Capture the cell that displays the provided text and extract its (X, Y) central coordinate. 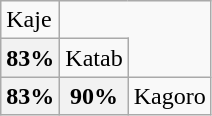
Katab (94, 58)
Kaje (30, 20)
Kagoro (170, 96)
90% (94, 96)
